Scan for the cell matching the given text and deliver its [X, Y] coordinate at center. 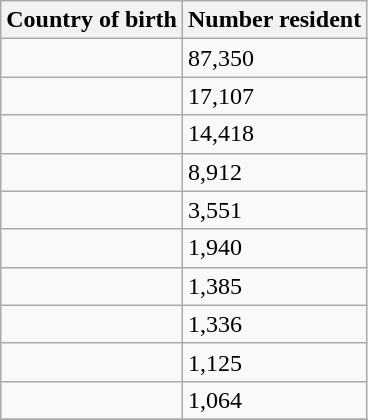
17,107 [274, 96]
87,350 [274, 58]
1,940 [274, 248]
Country of birth [92, 20]
8,912 [274, 172]
Number resident [274, 20]
1,385 [274, 286]
1,064 [274, 400]
3,551 [274, 210]
14,418 [274, 134]
1,125 [274, 362]
1,336 [274, 324]
